For the text-containing cell, return its midpoint in [x, y] coordinate format. 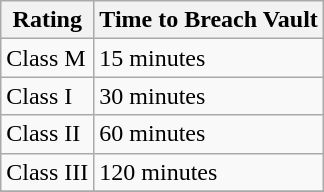
15 minutes [209, 58]
30 minutes [209, 96]
Class I [48, 96]
Time to Breach Vault [209, 20]
120 minutes [209, 172]
Class III [48, 172]
Rating [48, 20]
60 minutes [209, 134]
Class II [48, 134]
Class M [48, 58]
